Determine the [X, Y] coordinate at the center of the cell enclosing the given text.  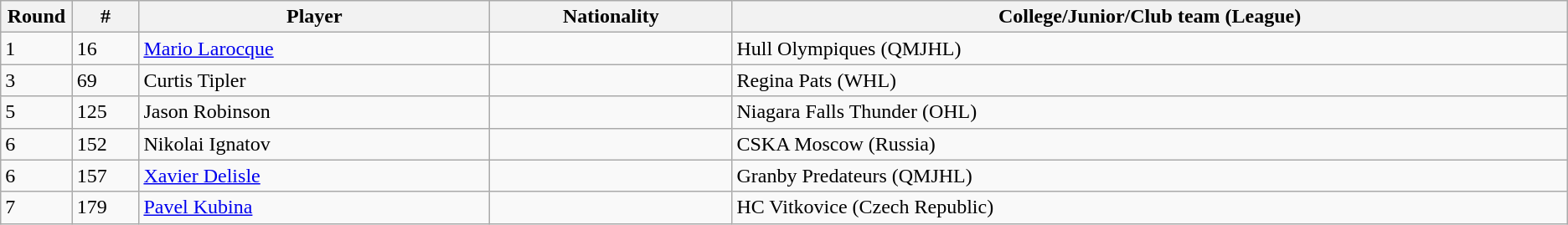
Regina Pats (WHL) [1149, 80]
157 [106, 176]
Round [37, 17]
3 [37, 80]
16 [106, 49]
Niagara Falls Thunder (OHL) [1149, 112]
Pavel Kubina [315, 207]
152 [106, 144]
69 [106, 80]
Granby Predateurs (QMJHL) [1149, 176]
5 [37, 112]
Hull Olympiques (QMJHL) [1149, 49]
CSKA Moscow (Russia) [1149, 144]
Curtis Tipler [315, 80]
HC Vitkovice (Czech Republic) [1149, 207]
Nationality [611, 17]
# [106, 17]
179 [106, 207]
Nikolai Ignatov [315, 144]
Jason Robinson [315, 112]
Xavier Delisle [315, 176]
7 [37, 207]
125 [106, 112]
Player [315, 17]
1 [37, 49]
Mario Larocque [315, 49]
College/Junior/Club team (League) [1149, 17]
